Locate the cell with the specified text and output its [X, Y] center coordinate. 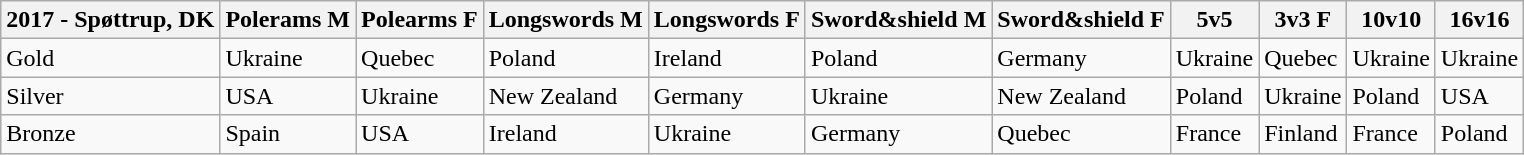
Sword&shield M [898, 20]
10v10 [1391, 20]
3v3 F [1303, 20]
2017 - Spøttrup, DK [110, 20]
Longswords M [566, 20]
5v5 [1214, 20]
Polerams M [288, 20]
Silver [110, 96]
Finland [1303, 134]
Spain [288, 134]
16v16 [1479, 20]
Bronze [110, 134]
Polearms F [420, 20]
Sword&shield F [1081, 20]
Longswords F [726, 20]
Gold [110, 58]
